From the cell containing the given text, extract its center point as (X, Y) coordinate. 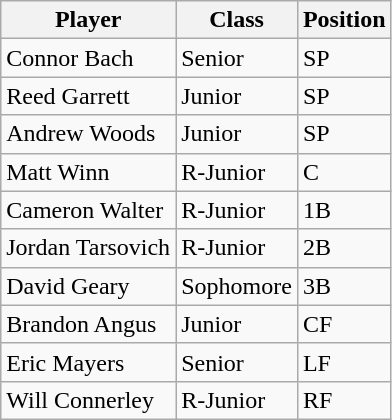
David Geary (88, 286)
1B (344, 210)
Brandon Angus (88, 324)
RF (344, 400)
Connor Bach (88, 58)
Position (344, 20)
CF (344, 324)
2B (344, 248)
Andrew Woods (88, 134)
Player (88, 20)
Sophomore (237, 286)
Reed Garrett (88, 96)
Eric Mayers (88, 362)
C (344, 172)
Matt Winn (88, 172)
Will Connerley (88, 400)
LF (344, 362)
Cameron Walter (88, 210)
3B (344, 286)
Jordan Tarsovich (88, 248)
Class (237, 20)
